Detect which cell encompasses the target text, then output its [X, Y] center coordinate. 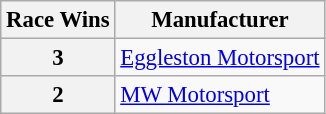
3 [58, 58]
MW Motorsport [220, 95]
Eggleston Motorsport [220, 58]
Race Wins [58, 20]
2 [58, 95]
Manufacturer [220, 20]
